Output the [X, Y] coordinate of the center of the cell containing the given text.  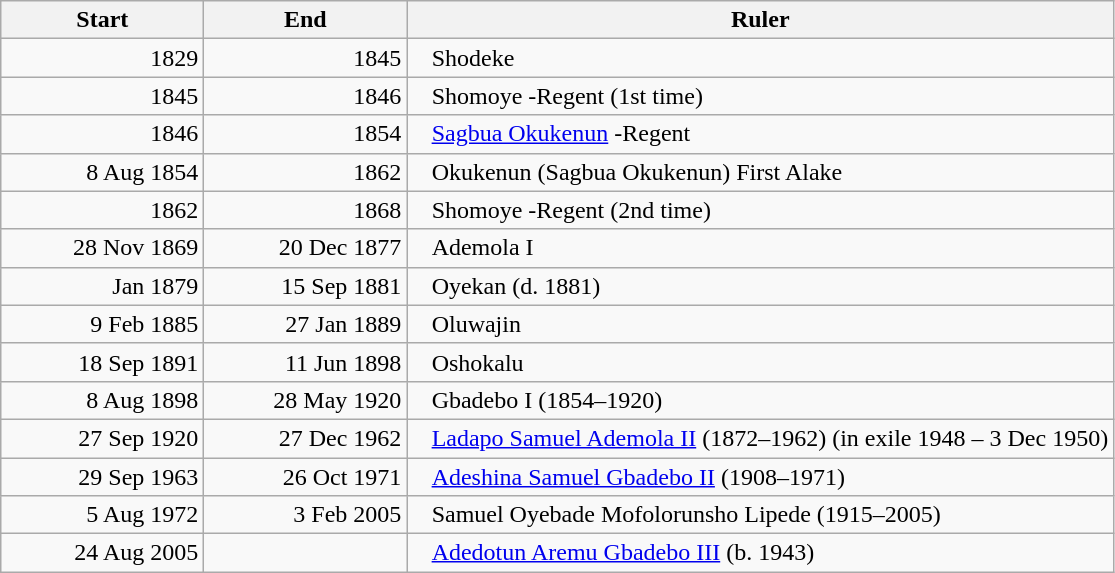
20 Dec 1877 [306, 248]
Adedotun Aremu Gbadebo III (b. 1943) [760, 553]
Sagbua Okukenun -Regent [760, 134]
Samuel Oyebade Mofolorunsho Lipede (1915–2005) [760, 515]
1829 [102, 58]
27 Jan 1889 [306, 324]
Okukenun (Sagbua Okukenun) First Alake [760, 172]
27 Sep 1920 [102, 438]
8 Aug 1854 [102, 172]
15 Sep 1881 [306, 286]
8 Aug 1898 [102, 400]
Shomoye -Regent (2nd time) [760, 210]
Ademola I [760, 248]
9 Feb 1885 [102, 324]
Start [102, 20]
Ladapo Samuel Ademola II (1872–1962) (in exile 1948 – 3 Dec 1950) [760, 438]
Ruler [760, 20]
24 Aug 2005 [102, 553]
3 Feb 2005 [306, 515]
29 Sep 1963 [102, 477]
Oluwajin [760, 324]
Adeshina Samuel Gbadebo II (1908–1971) [760, 477]
1868 [306, 210]
28 May 1920 [306, 400]
28 Nov 1869 [102, 248]
Shomoye -Regent (1st time) [760, 96]
End [306, 20]
5 Aug 1972 [102, 515]
Shodeke [760, 58]
18 Sep 1891 [102, 362]
26 Oct 1971 [306, 477]
Jan 1879 [102, 286]
27 Dec 1962 [306, 438]
11 Jun 1898 [306, 362]
Gbadebo I (1854–1920) [760, 400]
1854 [306, 134]
Oyekan (d. 1881) [760, 286]
Oshokalu [760, 362]
